Return [x, y] of the center of cell containing provided text 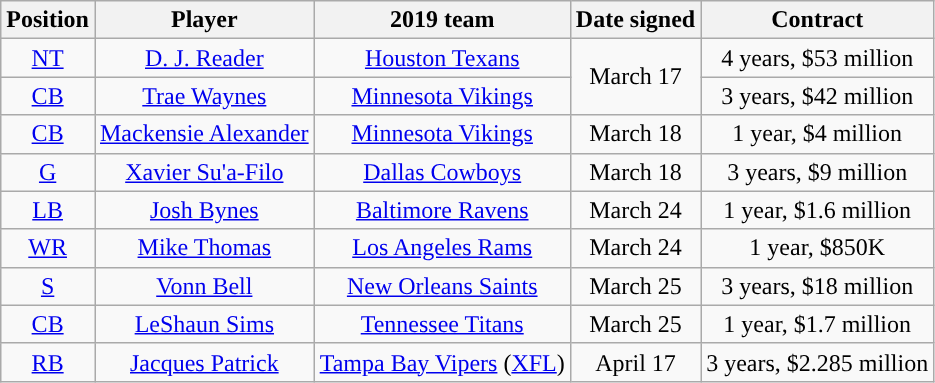
1 year, $850K [818, 248]
Dallas Cowboys [442, 172]
March 17 [635, 77]
3 years, $18 million [818, 286]
Mike Thomas [204, 248]
Mackensie Alexander [204, 134]
NT [48, 58]
WR [48, 248]
RB [48, 362]
Tampa Bay Vipers (XFL) [442, 362]
Houston Texans [442, 58]
April 17 [635, 362]
New Orleans Saints [442, 286]
Xavier Su'a-Filo [204, 172]
3 years, $2.285 million [818, 362]
Baltimore Ravens [442, 210]
3 years, $9 million [818, 172]
D. J. Reader [204, 58]
S [48, 286]
Player [204, 20]
Vonn Bell [204, 286]
Position [48, 20]
3 years, $42 million [818, 96]
1 year, $4 million [818, 134]
G [48, 172]
LeShaun Sims [204, 324]
Contract [818, 20]
Josh Bynes [204, 210]
1 year, $1.6 million [818, 210]
Jacques Patrick [204, 362]
Trae Waynes [204, 96]
LB [48, 210]
2019 team [442, 20]
1 year, $1.7 million [818, 324]
Tennessee Titans [442, 324]
4 years, $53 million [818, 58]
Los Angeles Rams [442, 248]
Date signed [635, 20]
